Detect which cell encompasses the target text, then output its [x, y] center coordinate. 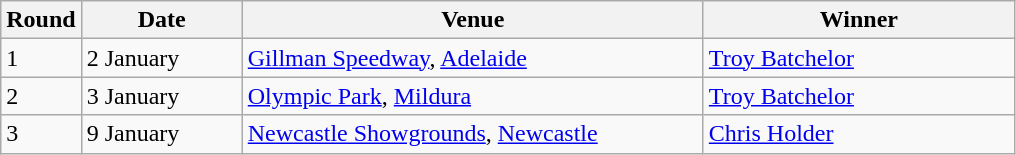
Gillman Speedway, Adelaide [472, 58]
3 January [162, 96]
Date [162, 20]
3 [41, 134]
Olympic Park, Mildura [472, 96]
2 January [162, 58]
9 January [162, 134]
2 [41, 96]
Venue [472, 20]
Chris Holder [858, 134]
Round [41, 20]
Winner [858, 20]
Newcastle Showgrounds, Newcastle [472, 134]
1 [41, 58]
